Pinpoint the cell where the given text exists, returning its [x, y] midpoint coordinate. 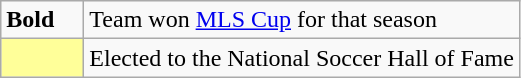
Team won MLS Cup for that season [302, 20]
Bold [42, 20]
Elected to the National Soccer Hall of Fame [302, 58]
